Locate the cell with the specified text and output its (x, y) center coordinate. 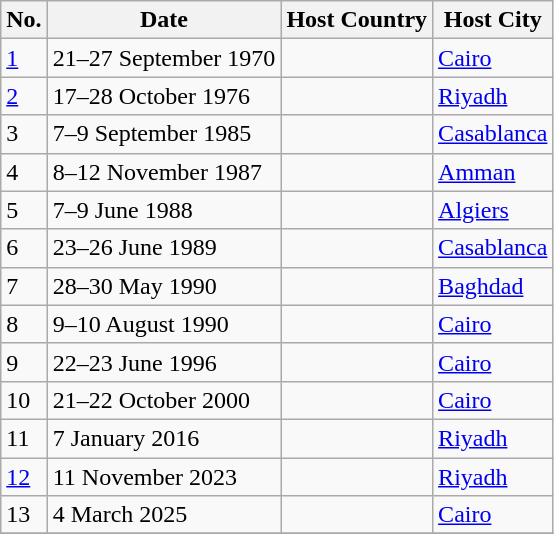
28–30 May 1990 (164, 286)
11 November 2023 (164, 477)
11 (24, 438)
No. (24, 20)
Host City (493, 20)
21–22 October 2000 (164, 400)
5 (24, 210)
4 March 2025 (164, 515)
2 (24, 96)
22–23 June 1996 (164, 362)
Baghdad (493, 286)
7–9 September 1985 (164, 134)
Algiers (493, 210)
1 (24, 58)
Amman (493, 172)
8 (24, 324)
8–12 November 1987 (164, 172)
7 January 2016 (164, 438)
9 (24, 362)
4 (24, 172)
23–26 June 1989 (164, 248)
6 (24, 248)
10 (24, 400)
9–10 August 1990 (164, 324)
7 (24, 286)
7–9 June 1988 (164, 210)
Date (164, 20)
21–27 September 1970 (164, 58)
12 (24, 477)
13 (24, 515)
3 (24, 134)
17–28 October 1976 (164, 96)
Host Country (357, 20)
